Output the (x, y) coordinate of the center of the cell containing the given text.  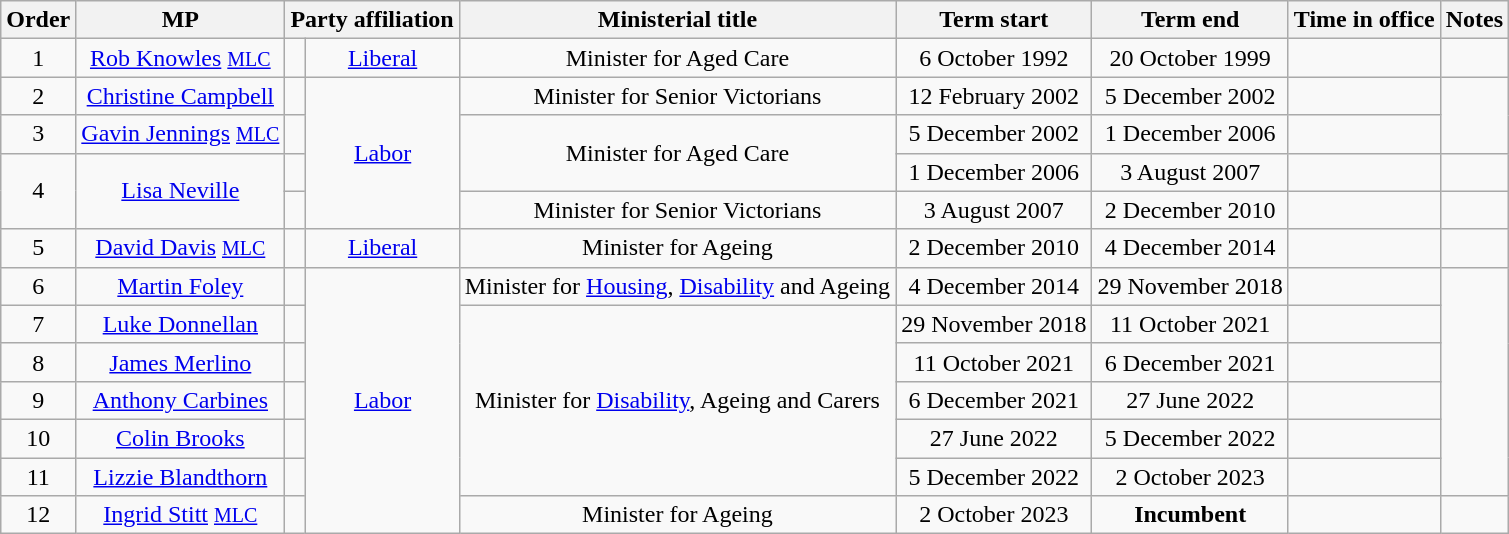
Time in office (1364, 20)
12 (38, 515)
Order (38, 20)
3 (38, 134)
Anthony Carbines (180, 400)
12 February 2002 (994, 96)
Minister for Housing, Disability and Ageing (677, 286)
20 October 1999 (1190, 58)
Colin Brooks (180, 438)
4 (38, 191)
2 (38, 96)
1 (38, 58)
7 (38, 324)
Luke Donnellan (180, 324)
Rob Knowles MLC (180, 58)
6 October 1992 (994, 58)
Minister for Disability, Ageing and Carers (677, 400)
Ingrid Stitt MLC (180, 515)
Lisa Neville (180, 191)
8 (38, 362)
Party affiliation (372, 20)
Notes (1474, 20)
5 (38, 248)
Martin Foley (180, 286)
10 (38, 438)
Gavin Jennings MLC (180, 134)
David Davis MLC (180, 248)
James Merlino (180, 362)
MP (180, 20)
11 (38, 477)
Term end (1190, 20)
Incumbent (1190, 515)
6 (38, 286)
Ministerial title (677, 20)
Term start (994, 20)
9 (38, 400)
Christine Campbell (180, 96)
Lizzie Blandthorn (180, 477)
